Pinpoint the cell where the given text exists, returning its (x, y) midpoint coordinate. 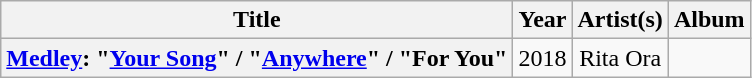
Year (542, 20)
2018 (542, 58)
Rita Ora (620, 58)
Artist(s) (620, 20)
Title (257, 20)
Medley: "Your Song" / "Anywhere" / "For You" (257, 58)
Album (709, 20)
